Output the [X, Y] coordinate of the center of the cell containing the given text.  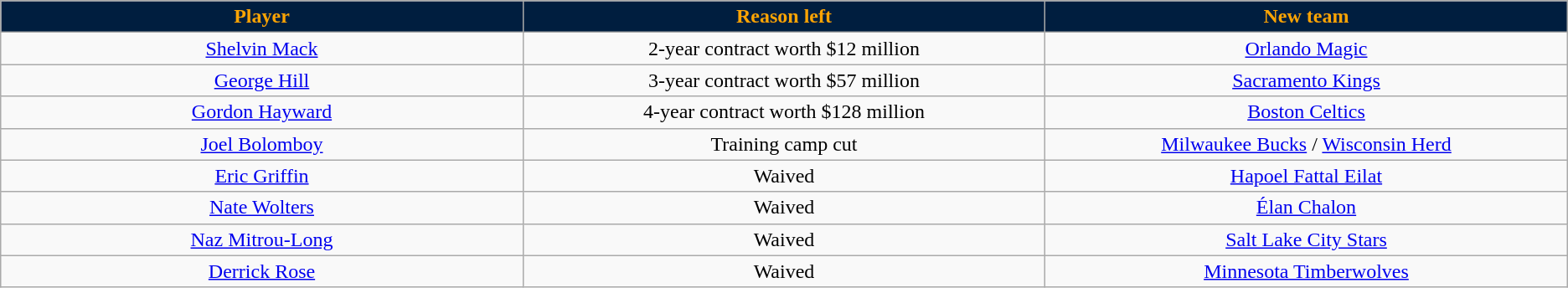
Orlando Magic [1307, 49]
Sacramento Kings [1307, 80]
Boston Celtics [1307, 112]
4-year contract worth $128 million [784, 112]
George Hill [261, 80]
Training camp cut [784, 144]
Player [261, 17]
Élan Chalon [1307, 208]
Joel Bolomboy [261, 144]
Derrick Rose [261, 271]
Reason left [784, 17]
Gordon Hayward [261, 112]
Minnesota Timberwolves [1307, 271]
Nate Wolters [261, 208]
Eric Griffin [261, 176]
2-year contract worth $12 million [784, 49]
Hapoel Fattal Eilat [1307, 176]
Naz Mitrou-Long [261, 239]
Milwaukee Bucks / Wisconsin Herd [1307, 144]
New team [1307, 17]
Salt Lake City Stars [1307, 239]
Shelvin Mack [261, 49]
3-year contract worth $57 million [784, 80]
